Return (X, Y) of the center of cell containing provided text 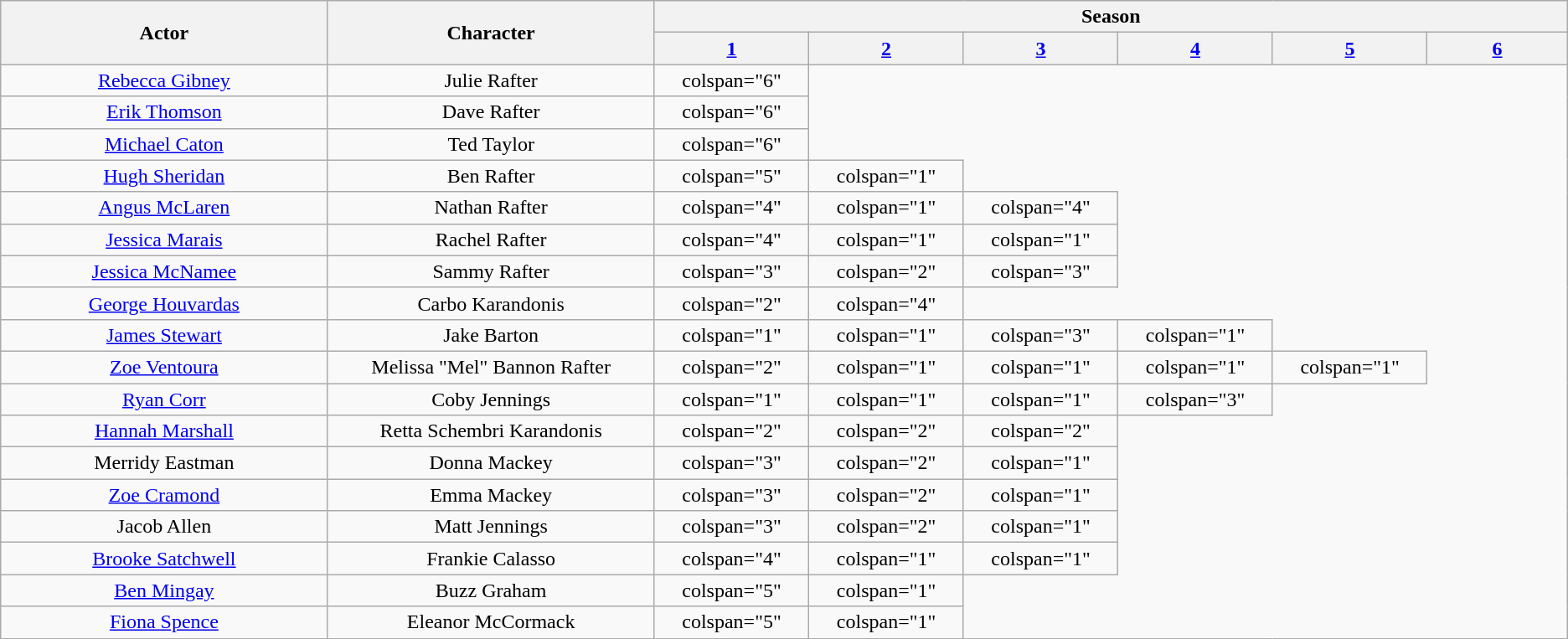
Actor (164, 33)
Coby Jennings (491, 399)
Emma Mackey (491, 495)
Carbo Karandonis (491, 303)
Julie Rafter (491, 80)
Erik Thomson (164, 112)
Zoe Cramond (164, 495)
Angus McLaren (164, 208)
5 (1350, 49)
Nathan Rafter (491, 208)
Frankie Calasso (491, 559)
Merridy Eastman (164, 463)
Sammy Rafter (491, 271)
Brooke Satchwell (164, 559)
Hannah Marshall (164, 431)
Jacob Allen (164, 527)
George Houvardas (164, 303)
Jessica McNamee (164, 271)
Buzz Graham (491, 590)
Zoe Ventoura (164, 367)
Rebecca Gibney (164, 80)
Retta Schembri Karandonis (491, 431)
1 (732, 49)
Fiona Spence (164, 622)
Ben Mingay (164, 590)
3 (1040, 49)
Melissa "Mel" Bannon Rafter (491, 367)
Season (1111, 17)
Donna Mackey (491, 463)
6 (1498, 49)
Jessica Marais (164, 240)
Eleanor McCormack (491, 622)
Character (491, 33)
Ben Rafter (491, 176)
2 (886, 49)
Michael Caton (164, 144)
Hugh Sheridan (164, 176)
Ryan Corr (164, 399)
Jake Barton (491, 335)
4 (1196, 49)
Rachel Rafter (491, 240)
Ted Taylor (491, 144)
Matt Jennings (491, 527)
Dave Rafter (491, 112)
James Stewart (164, 335)
